Search for the cell housing the specified text and yield its (X, Y) center coordinate. 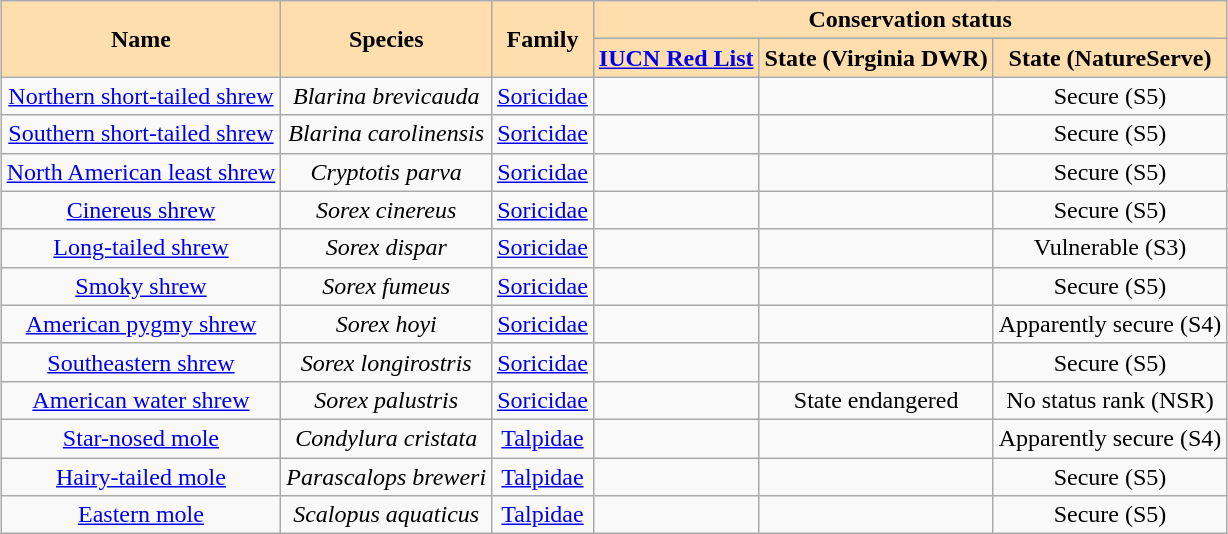
Sorex cinereus (386, 210)
State (Virginia DWR) (876, 58)
Blarina brevicauda (386, 96)
Sorex palustris (386, 400)
Parascalops breweri (386, 477)
Sorex hoyi (386, 324)
Smoky shrew (141, 286)
Sorex longirostris (386, 362)
Southeastern shrew (141, 362)
Species (386, 39)
Family (543, 39)
Scalopus aquaticus (386, 515)
IUCN Red List (676, 58)
Hairy-tailed mole (141, 477)
Condylura cristata (386, 438)
Sorex dispar (386, 248)
Northern short-tailed shrew (141, 96)
State (NatureServe) (1110, 58)
Name (141, 39)
Cryptotis parva (386, 172)
Cinereus shrew (141, 210)
Blarina carolinensis (386, 134)
American water shrew (141, 400)
No status rank (NSR) (1110, 400)
Star-nosed mole (141, 438)
Sorex fumeus (386, 286)
Conservation status (910, 20)
Long-tailed shrew (141, 248)
Eastern mole (141, 515)
American pygmy shrew (141, 324)
Southern short-tailed shrew (141, 134)
Vulnerable (S3) (1110, 248)
State endangered (876, 400)
North American least shrew (141, 172)
